Find where the given text appears and provide that cell's center as (x, y) coordinate. 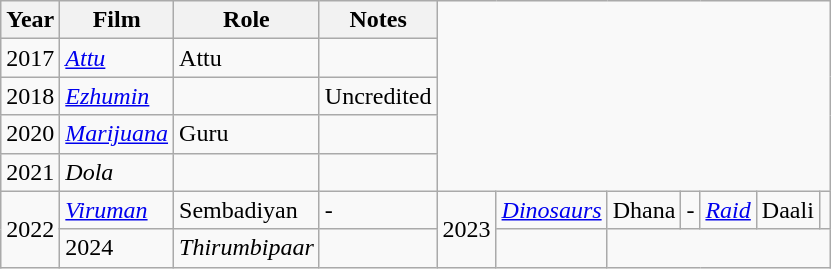
Notes (378, 20)
2017 (30, 58)
Guru (247, 134)
Film (117, 20)
Dhana (644, 210)
Dinosaurs (552, 210)
Raid (728, 210)
2018 (30, 96)
2023 (466, 229)
Uncredited (378, 96)
Thirumbipaar (247, 248)
Role (247, 20)
Year (30, 20)
2021 (30, 172)
Marijuana (117, 134)
2020 (30, 134)
Sembadiyan (247, 210)
Viruman (117, 210)
2022 (30, 229)
Daali (788, 210)
2024 (117, 248)
Ezhumin (117, 96)
Dola (117, 172)
